Extract the [x, y] coordinate from the center of the cell holding the provided text.  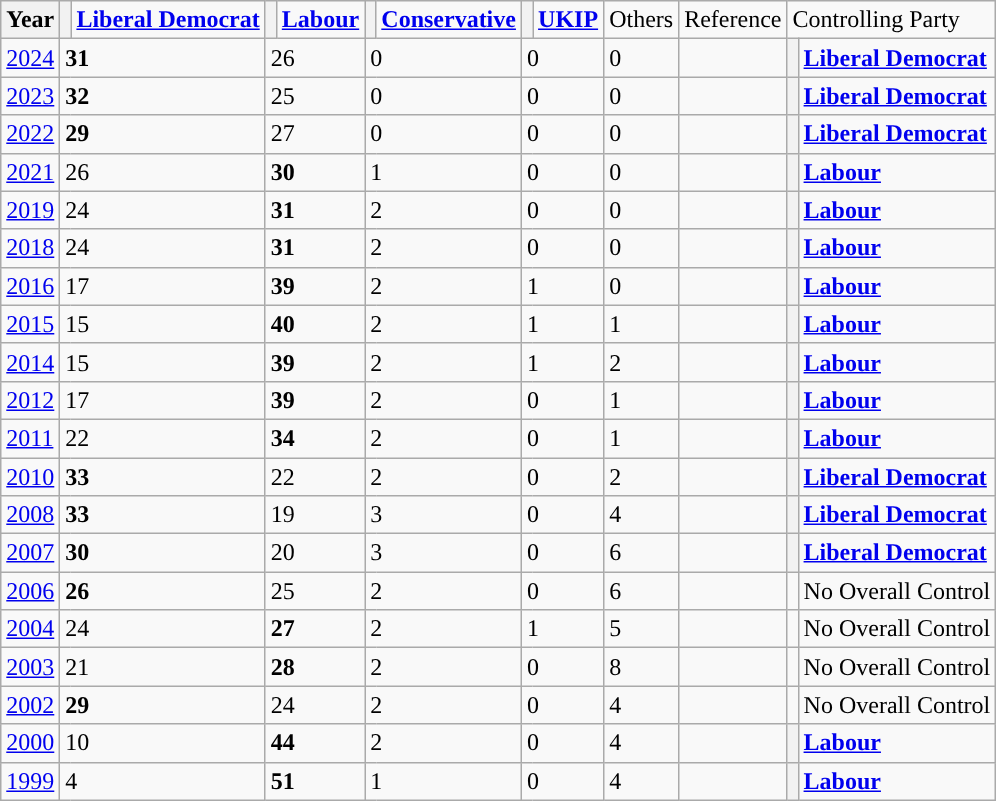
2016 [30, 286]
2019 [30, 210]
34 [314, 438]
Year [30, 20]
2011 [30, 438]
2004 [30, 629]
Reference [733, 20]
Conservative [449, 20]
5 [642, 629]
2021 [30, 172]
1999 [30, 781]
2002 [30, 705]
2010 [30, 477]
2014 [30, 362]
2022 [30, 134]
40 [314, 324]
2008 [30, 515]
32 [162, 96]
2015 [30, 324]
2023 [30, 96]
2012 [30, 400]
Others [642, 20]
UKIP [568, 20]
2003 [30, 667]
2018 [30, 248]
2024 [30, 58]
8 [642, 667]
2006 [30, 591]
51 [314, 781]
Controlling Party [892, 20]
28 [314, 667]
2000 [30, 743]
19 [314, 515]
20 [314, 553]
10 [162, 743]
21 [162, 667]
44 [314, 743]
2007 [30, 553]
